Scan for the cell matching the given text and deliver its [x, y] coordinate at center. 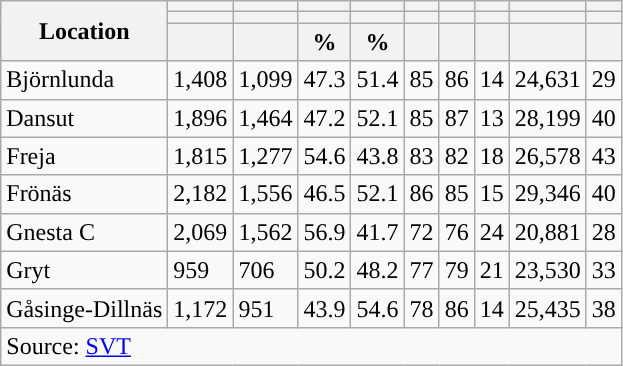
47.3 [324, 80]
Dansut [84, 118]
43 [604, 156]
29 [604, 80]
1,562 [266, 232]
38 [604, 308]
Source: SVT [312, 346]
Gryt [84, 270]
72 [422, 232]
Location [84, 31]
1,277 [266, 156]
48.2 [378, 270]
26,578 [548, 156]
23,530 [548, 270]
28 [604, 232]
Frönäs [84, 194]
28,199 [548, 118]
20,881 [548, 232]
1,408 [200, 80]
41.7 [378, 232]
29,346 [548, 194]
46.5 [324, 194]
13 [492, 118]
1,172 [200, 308]
21 [492, 270]
2,182 [200, 194]
87 [456, 118]
51.4 [378, 80]
47.2 [324, 118]
79 [456, 270]
Freja [84, 156]
1,099 [266, 80]
76 [456, 232]
78 [422, 308]
706 [266, 270]
Gnesta C [84, 232]
18 [492, 156]
82 [456, 156]
33 [604, 270]
24 [492, 232]
56.9 [324, 232]
951 [266, 308]
959 [200, 270]
83 [422, 156]
Björnlunda [84, 80]
2,069 [200, 232]
1,815 [200, 156]
15 [492, 194]
Gåsinge-Dillnäs [84, 308]
1,464 [266, 118]
1,556 [266, 194]
50.2 [324, 270]
43.9 [324, 308]
77 [422, 270]
43.8 [378, 156]
24,631 [548, 80]
25,435 [548, 308]
1,896 [200, 118]
